From the cell containing the given text, extract its center point as (x, y) coordinate. 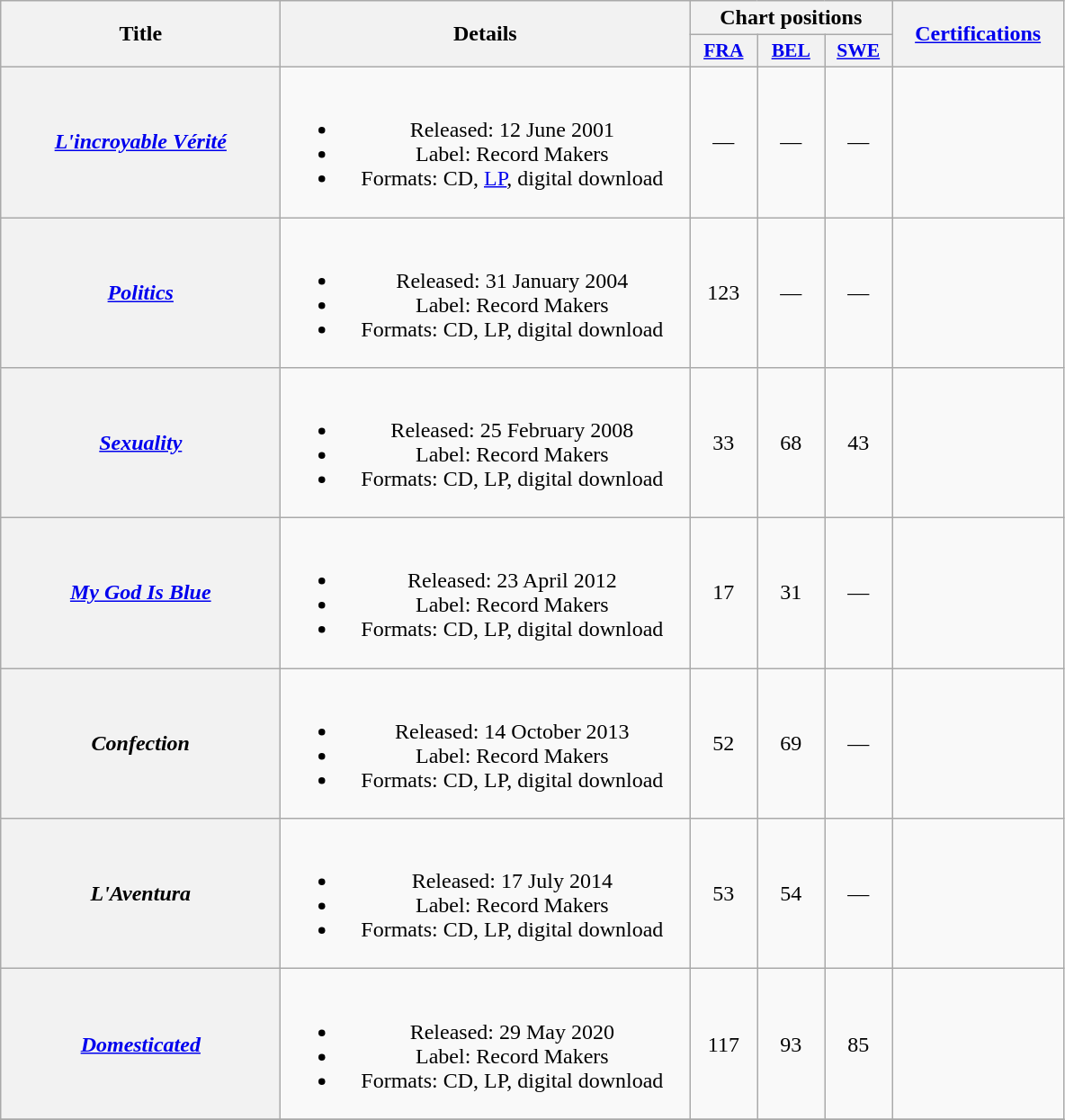
Politics (140, 293)
33 (723, 443)
123 (723, 293)
Domesticated (140, 1044)
My God Is Blue (140, 594)
117 (723, 1044)
BEL (792, 51)
Confection (140, 743)
Details (486, 34)
52 (723, 743)
FRA (723, 51)
Released: 29 May 2020Label: Record MakersFormats: CD, LP, digital download (486, 1044)
Released: 14 October 2013Label: Record MakersFormats: CD, LP, digital download (486, 743)
Released: 23 April 2012Label: Record MakersFormats: CD, LP, digital download (486, 594)
L'Aventura (140, 894)
Certifications (979, 34)
Released: 31 January 2004Label: Record MakersFormats: CD, LP, digital download (486, 293)
93 (792, 1044)
L'incroyable Vérité (140, 142)
Released: 12 June 2001Label: Record MakersFormats: CD, LP, digital download (486, 142)
Released: 25 February 2008Label: Record MakersFormats: CD, LP, digital download (486, 443)
53 (723, 894)
Released: 17 July 2014Label: Record MakersFormats: CD, LP, digital download (486, 894)
43 (858, 443)
Title (140, 34)
85 (858, 1044)
54 (792, 894)
31 (792, 594)
Chart positions (792, 18)
SWE (858, 51)
69 (792, 743)
Sexuality (140, 443)
17 (723, 594)
68 (792, 443)
